Provide the (X, Y) coordinate of the cell's center where the given text is located.  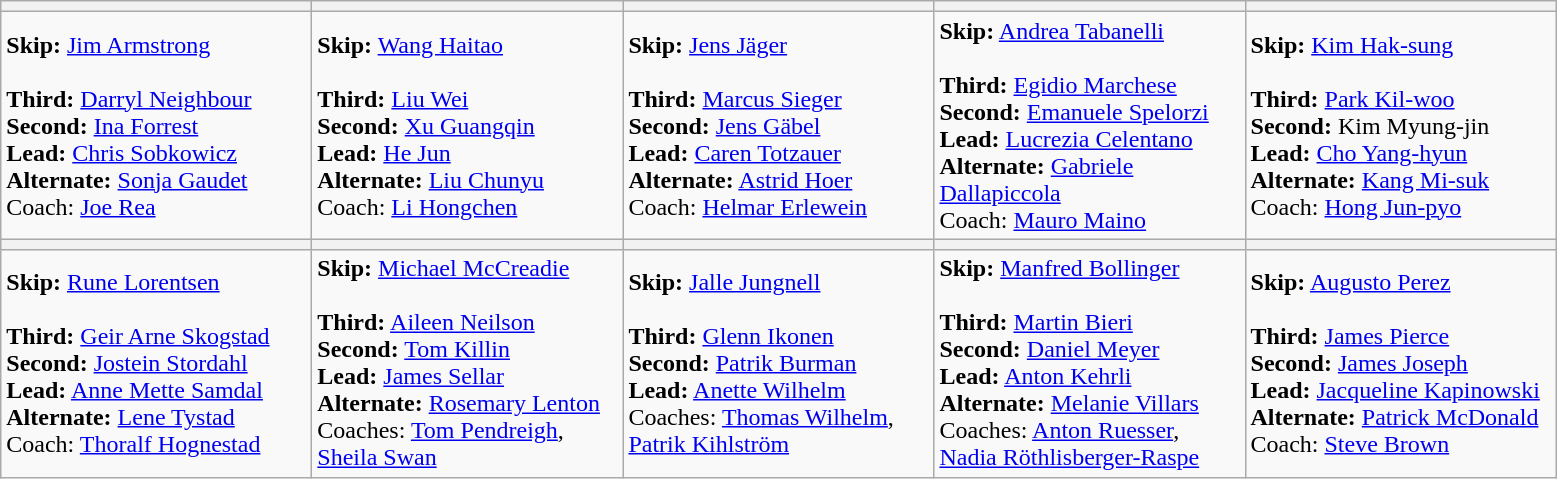
Skip: Michael McCreadieThird: Aileen Neilson Second: Tom Killin Lead: James Sellar Alternate: Rosemary Lenton Coaches: Tom Pendreigh, Sheila Swan (468, 364)
Skip: Kim Hak-sungThird: Park Kil-woo Second: Kim Myung-jin Lead: Cho Yang-hyun Alternate: Kang Mi-suk Coach: Hong Jun-pyo (1400, 126)
Skip: Andrea TabanelliThird: Egidio Marchese Second: Emanuele Spelorzi Lead: Lucrezia Celentano Alternate: Gabriele Dallapiccola Coach: Mauro Maino (1090, 126)
Skip: Rune LorentsenThird: Geir Arne Skogstad Second: Jostein Stordahl Lead: Anne Mette Samdal Alternate: Lene Tystad Coach: Thoralf Hognestad (156, 364)
Skip: Augusto PerezThird: James Pierce Second: James Joseph Lead: Jacqueline Kapinowski Alternate: Patrick McDonald Coach: Steve Brown (1400, 364)
Skip: Wang HaitaoThird: Liu Wei Second: Xu Guangqin Lead: He Jun Alternate: Liu Chunyu Coach: Li Hongchen (468, 126)
Skip: Jalle JungnellThird: Glenn Ikonen Second: Patrik Burman Lead: Anette Wilhelm Coaches: Thomas Wilhelm, Patrik Kihlström (778, 364)
Skip: Jens JägerThird: Marcus Sieger Second: Jens Gäbel Lead: Caren Totzauer Alternate: Astrid Hoer Coach: Helmar Erlewein (778, 126)
Skip: Jim ArmstrongThird: Darryl Neighbour Second: Ina Forrest Lead: Chris Sobkowicz Alternate: Sonja Gaudet Coach: Joe Rea (156, 126)
